Find where the given text appears and provide that cell's center as [x, y] coordinate. 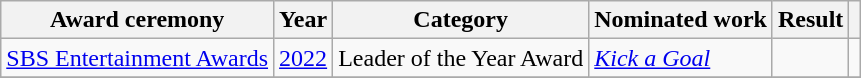
Kick a Goal [681, 58]
Award ceremony [138, 20]
Year [304, 20]
2022 [304, 58]
Nominated work [681, 20]
Result [810, 20]
Category [461, 20]
Leader of the Year Award [461, 58]
SBS Entertainment Awards [138, 58]
